Output the (x, y) coordinate of the center of the cell containing the given text.  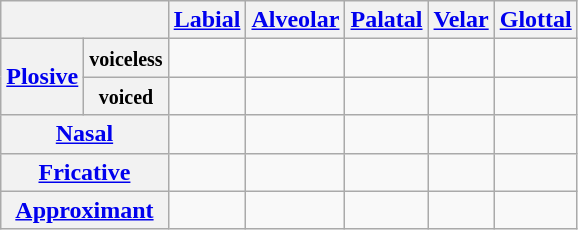
Approximant (84, 210)
Labial (207, 20)
Velar (461, 20)
Palatal (386, 20)
voiceless (126, 58)
Nasal (84, 134)
Fricative (84, 172)
voiced (126, 96)
Glottal (536, 20)
Plosive (42, 77)
Alveolar (296, 20)
